Find where the given text appears and provide that cell's center as [X, Y] coordinate. 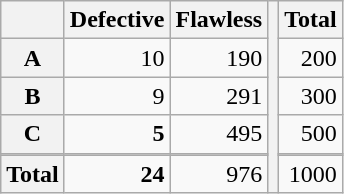
Defective [117, 20]
500 [311, 134]
B [33, 96]
Flawless [219, 20]
C [33, 134]
200 [311, 58]
A [33, 58]
300 [311, 96]
291 [219, 96]
10 [117, 58]
976 [219, 173]
495 [219, 134]
1000 [311, 173]
9 [117, 96]
24 [117, 173]
5 [117, 134]
190 [219, 58]
